Pinpoint the cell where the given text exists, returning its (x, y) midpoint coordinate. 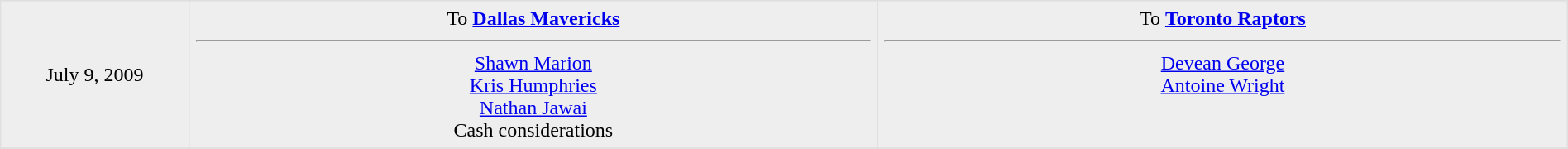
To Toronto RaptorsDevean GeorgeAntoine Wright (1223, 74)
To Dallas MavericksShawn MarionKris HumphriesNathan JawaiCash considerations (533, 74)
July 9, 2009 (94, 74)
